Scan for the cell matching the given text and deliver its (X, Y) coordinate at center. 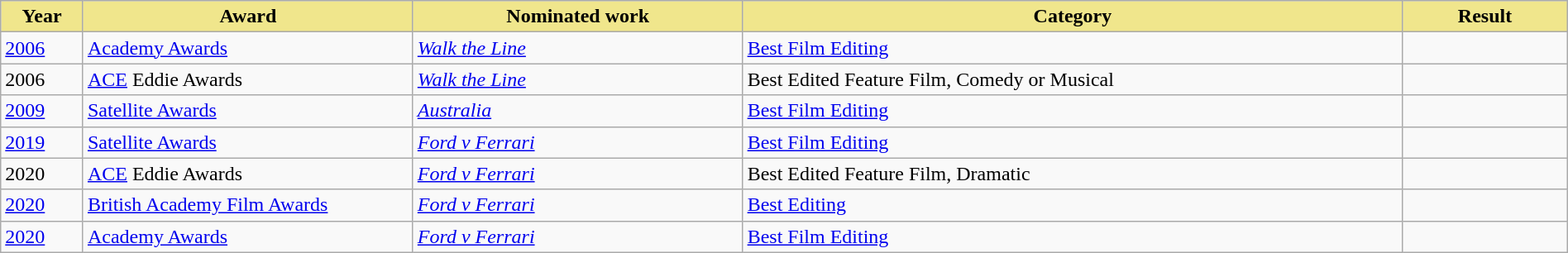
Year (42, 17)
British Academy Film Awards (248, 205)
Best Edited Feature Film, Dramatic (1073, 174)
Best Edited Feature Film, Comedy or Musical (1073, 79)
Best Editing (1073, 205)
Result (1485, 17)
Category (1073, 17)
2009 (42, 111)
Award (248, 17)
Nominated work (577, 17)
2019 (42, 142)
Australia (577, 111)
